Locate the cell with the specified text and output its (X, Y) center coordinate. 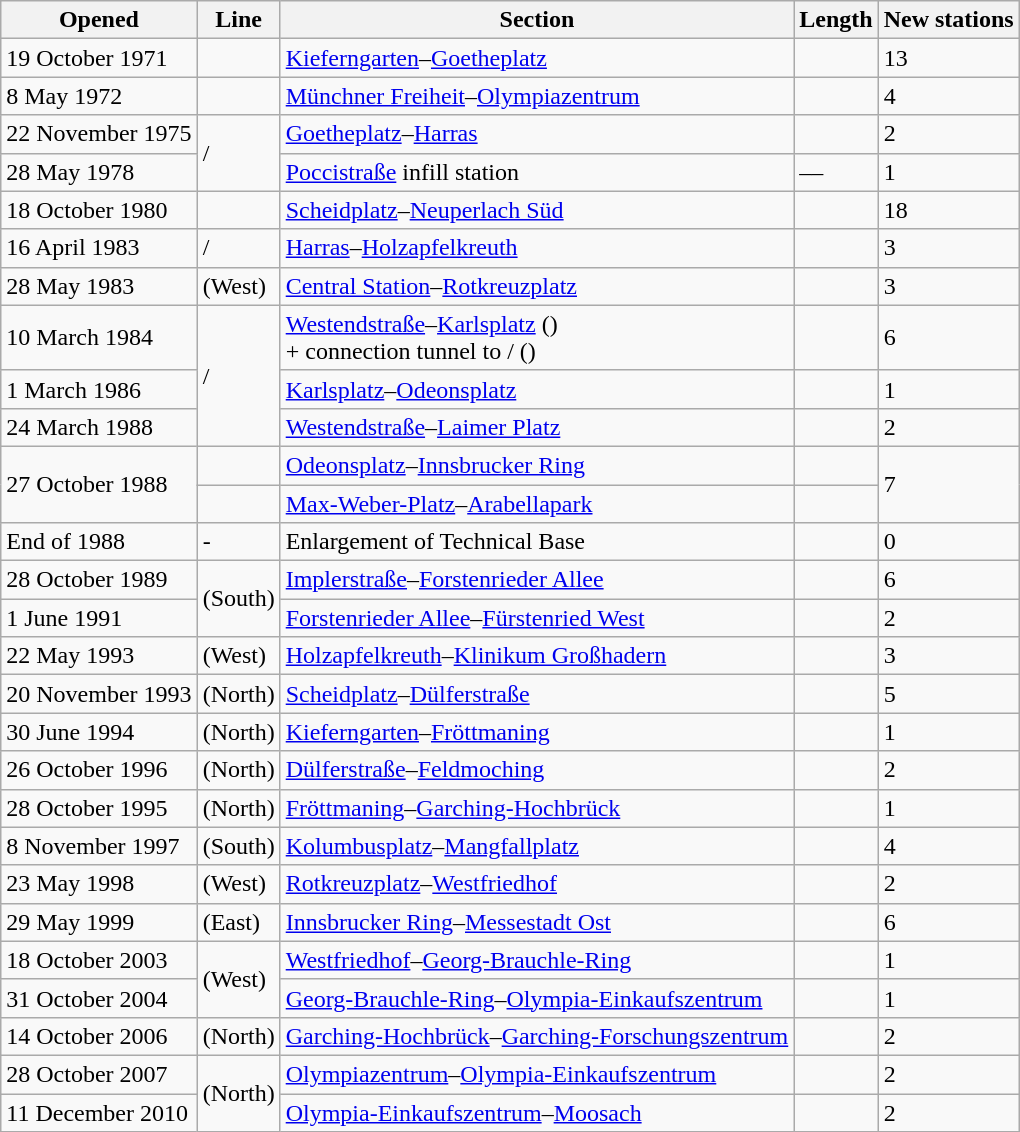
Harras–Holzapfelkreuth (537, 248)
1 June 1991 (99, 618)
18 October 1980 (99, 210)
18 (948, 210)
7 (948, 484)
28 May 1978 (99, 172)
Length (836, 20)
27 October 1988 (99, 484)
Forstenrieder Allee–Fürstenried West (537, 618)
Westendstraße–Laimer Platz (537, 427)
Odeonsplatz–Innsbrucker Ring (537, 465)
Münchner Freiheit–Olympiazentrum (537, 96)
31 October 2004 (99, 998)
14 October 2006 (99, 1036)
10 March 1984 (99, 338)
13 (948, 58)
Poccistraße infill station (537, 172)
Scheidplatz–Neuperlach Süd (537, 210)
0 (948, 542)
22 May 1993 (99, 656)
Rotkreuzplatz–Westfriedhof (537, 884)
28 October 1995 (99, 808)
Section (537, 20)
Innsbrucker Ring–Messestadt Ost (537, 922)
23 May 1998 (99, 884)
30 June 1994 (99, 732)
24 March 1988 (99, 427)
Central Station–Rotkreuzplatz (537, 286)
Kolumbusplatz–Mangfallplatz (537, 846)
8 May 1972 (99, 96)
16 April 1983 (99, 248)
Enlargement of Technical Base (537, 542)
Garching-Hochbrück–Garching-Forschungszentrum (537, 1036)
Max-Weber-Platz–Arabellapark (537, 503)
Olympia-Einkaufszentrum–Moosach (537, 1113)
End of 1988 (99, 542)
Implerstraße–Forstenrieder Allee (537, 580)
Scheidplatz–Dülferstraße (537, 694)
5 (948, 694)
8 November 1997 (99, 846)
29 May 1999 (99, 922)
Holzapfelkreuth–Klinikum Großhadern (537, 656)
Westendstraße–Karlsplatz ()+ connection tunnel to / () (537, 338)
26 October 1996 (99, 770)
(East) (238, 922)
Karlsplatz–Odeonsplatz (537, 389)
Kieferngarten–Goetheplatz (537, 58)
20 November 1993 (99, 694)
–– (836, 172)
19 October 1971 (99, 58)
Line (238, 20)
Fröttmaning–Garching-Hochbrück (537, 808)
New stations (948, 20)
Kieferngarten–Fröttmaning (537, 732)
28 May 1983 (99, 286)
Westfriedhof–Georg-Brauchle-Ring (537, 960)
Olympiazentrum–Olympia-Einkaufszentrum (537, 1074)
Opened (99, 20)
11 December 2010 (99, 1113)
Goetheplatz–Harras (537, 134)
1 March 1986 (99, 389)
- (238, 542)
28 October 1989 (99, 580)
22 November 1975 (99, 134)
Dülferstraße–Feldmoching (537, 770)
28 October 2007 (99, 1074)
Georg-Brauchle-Ring–Olympia-Einkaufszentrum (537, 998)
18 October 2003 (99, 960)
